Detect which cell encompasses the target text, then output its [x, y] center coordinate. 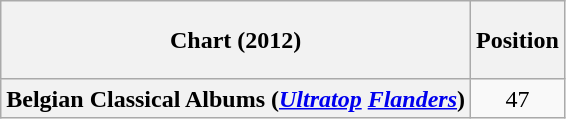
47 [518, 98]
Position [518, 40]
Chart (2012) [236, 40]
Belgian Classical Albums (Ultratop Flanders) [236, 98]
